Provide the (x, y) coordinate of the cell's center where the given text is located.  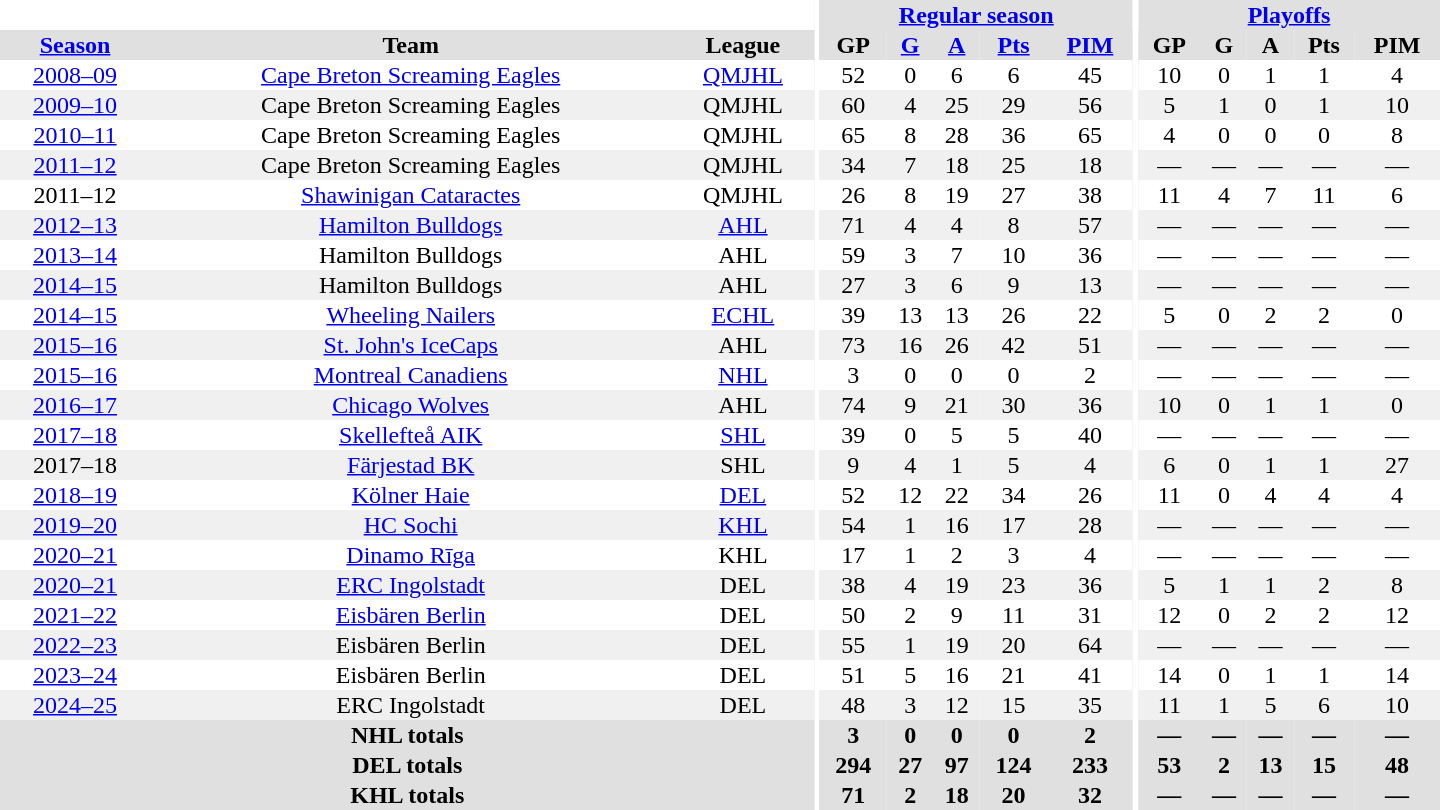
Season (75, 45)
2016–17 (75, 405)
31 (1090, 615)
St. John's IceCaps (410, 345)
Shawinigan Cataractes (410, 195)
64 (1090, 645)
35 (1090, 705)
29 (1014, 105)
40 (1090, 435)
KHL totals (407, 795)
Chicago Wolves (410, 405)
Skellefteå AIK (410, 435)
57 (1090, 225)
2008–09 (75, 75)
Dinamo Rīga (410, 555)
League (742, 45)
54 (854, 525)
42 (1014, 345)
56 (1090, 105)
23 (1014, 585)
2010–11 (75, 135)
DEL totals (407, 765)
41 (1090, 675)
Färjestad BK (410, 465)
Regular season (976, 15)
53 (1170, 765)
ECHL (742, 315)
45 (1090, 75)
2023–24 (75, 675)
30 (1014, 405)
NHL (742, 375)
59 (854, 255)
Wheeling Nailers (410, 315)
55 (854, 645)
32 (1090, 795)
HC Sochi (410, 525)
124 (1014, 765)
Team (410, 45)
74 (854, 405)
294 (854, 765)
50 (854, 615)
2019–20 (75, 525)
Kölner Haie (410, 495)
2024–25 (75, 705)
60 (854, 105)
2018–19 (75, 495)
Playoffs (1289, 15)
2012–13 (75, 225)
97 (956, 765)
2013–14 (75, 255)
2009–10 (75, 105)
NHL totals (407, 735)
233 (1090, 765)
73 (854, 345)
2022–23 (75, 645)
Montreal Canadiens (410, 375)
2021–22 (75, 615)
